Extract the (x, y) coordinate from the center of the cell holding the provided text.  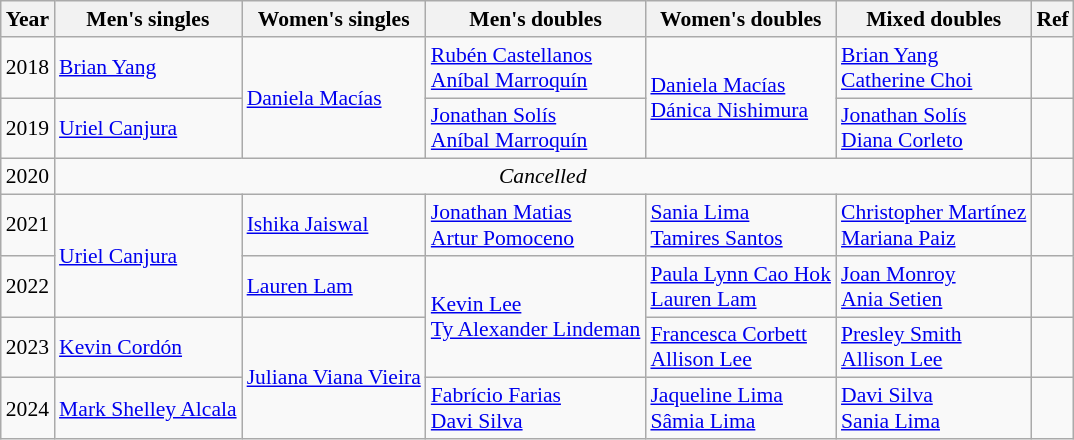
Juliana Viana Vieira (334, 378)
Kevin Cordón (148, 348)
Kevin Lee Ty Alexander Lindeman (536, 317)
Mark Shelley Alcala (148, 408)
2024 (28, 408)
Francesca Corbett Allison Lee (740, 348)
2021 (28, 226)
Presley Smith Allison Lee (934, 348)
Jonathan Matias Artur Pomoceno (536, 226)
Brian Yang Catherine Choi (934, 68)
Women's doubles (740, 19)
2018 (28, 68)
Year (28, 19)
Cancelled (542, 177)
Daniela Macías Dánica Nishimura (740, 98)
2022 (28, 286)
Ref (1052, 19)
2020 (28, 177)
Men's doubles (536, 19)
Jonathan Solís Aníbal Marroquín (536, 128)
Men's singles (148, 19)
Paula Lynn Cao Hok Lauren Lam (740, 286)
Sania Lima Tamires Santos (740, 226)
Fabrício Farias Davi Silva (536, 408)
Brian Yang (148, 68)
Jonathan Solís Diana Corleto (934, 128)
Mixed doubles (934, 19)
Christopher Martínez Mariana Paiz (934, 226)
Joan Monroy Ania Setien (934, 286)
2019 (28, 128)
Ishika Jaiswal (334, 226)
Lauren Lam (334, 286)
Daniela Macías (334, 98)
Rubén Castellanos Aníbal Marroquín (536, 68)
Jaqueline Lima Sâmia Lima (740, 408)
Women's singles (334, 19)
2023 (28, 348)
Davi Silva Sania Lima (934, 408)
